Search for the cell housing the specified text and yield its [X, Y] center coordinate. 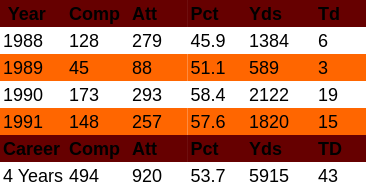
19 [340, 94]
88 [158, 68]
1988 [33, 40]
45 [98, 68]
148 [98, 122]
173 [98, 94]
1990 [33, 94]
589 [280, 68]
45.9 [217, 40]
15 [340, 122]
1989 [33, 68]
128 [98, 40]
Year [33, 14]
58.4 [217, 94]
57.6 [217, 122]
2122 [280, 94]
51.1 [217, 68]
Career [33, 148]
Td [340, 14]
1991 [33, 122]
293 [158, 94]
279 [158, 40]
257 [158, 122]
3 [340, 68]
6 [340, 40]
1384 [280, 40]
TD [340, 148]
1820 [280, 122]
